From the cell containing the given text, extract its center point as [x, y] coordinate. 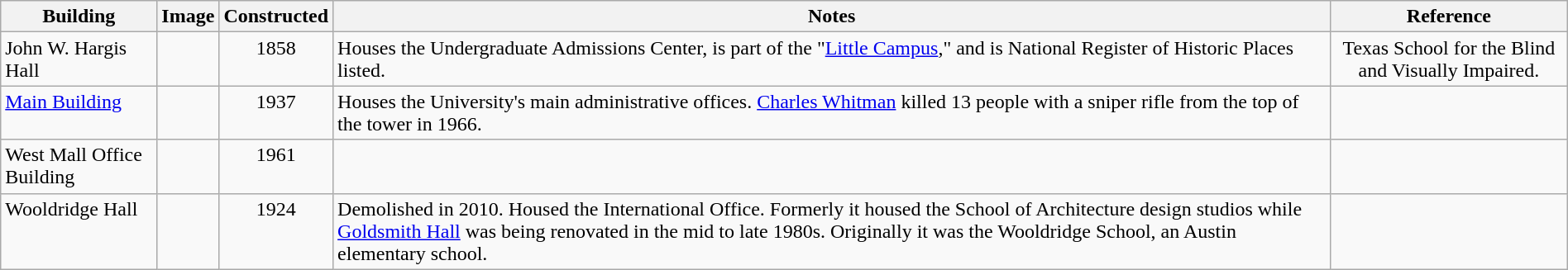
Houses the Undergraduate Admissions Center, is part of the "Little Campus," and is National Register of Historic Places listed. [832, 59]
Main Building [79, 112]
Building [79, 17]
1961 [276, 167]
Reference [1449, 17]
Constructed [276, 17]
1937 [276, 112]
John W. Hargis Hall [79, 59]
Wooldridge Hall [79, 231]
1924 [276, 231]
1858 [276, 59]
West Mall Office Building [79, 167]
Image [189, 17]
Texas School for the Blind and Visually Impaired. [1449, 59]
Notes [832, 17]
Houses the University's main administrative offices. Charles Whitman killed 13 people with a sniper rifle from the top of the tower in 1966. [832, 112]
